Return the [X, Y] coordinate for the center point of the cell that contains the specified text.  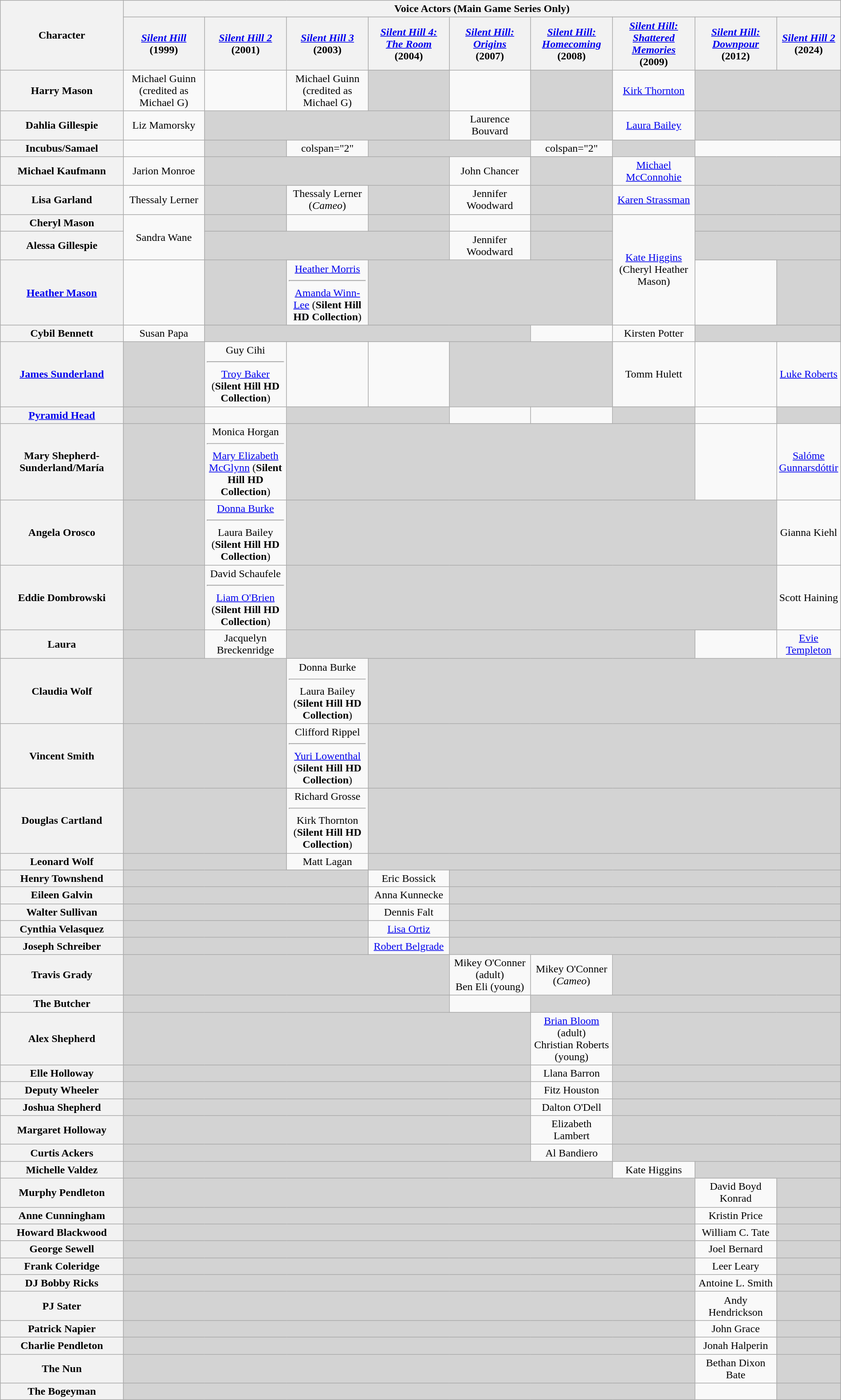
Dalton O'Dell [572, 1107]
Laura [62, 644]
Brian Bloom (adult)Christian Roberts (young) [572, 1039]
Henry Townshend [62, 878]
Walter Sullivan [62, 912]
Llana Barron [572, 1074]
Joel Bernard [735, 1249]
James Sunderland [62, 374]
Eileen Galvin [62, 895]
Michael Kaufmann [62, 171]
Fitz Houston [572, 1090]
Kate Higgins (Cheryl Heather Mason) [654, 270]
The Butcher [62, 1003]
Liz Mamorsky [164, 125]
Voice Actors (Main Game Series Only) [482, 9]
Silent Hill: Shattered Memories(2009) [654, 43]
Kirsten Potter [654, 333]
John Grace [735, 1329]
Howard Blackwood [62, 1232]
Curtis Ackers [62, 1153]
Silent Hill 2(2001) [246, 43]
Cybil Bennett [62, 333]
Alessa Gillespie [62, 246]
Bethan Dixon Bate [735, 1368]
Kristin Price [735, 1215]
Jacquelyn Breckenridge [246, 644]
Pyramid Head [62, 415]
Thessaly Lerner [164, 200]
Elle Holloway [62, 1074]
William C. Tate [735, 1232]
David SchaufeleLiam O'Brien (Silent Hill HD Collection) [246, 598]
Joseph Schreiber [62, 946]
Kate Higgins [654, 1170]
Anna Kunnecke [409, 895]
David Boyd Konrad [735, 1192]
Mikey O'Conner (Cameo) [572, 975]
Sandra Wane [164, 237]
Al Bandiero [572, 1153]
Lisa Garland [62, 200]
Alex Shepherd [62, 1039]
Character [62, 35]
Claudia Wolf [62, 691]
Laurence Bouvard [490, 125]
Lisa Ortiz [409, 929]
Eric Bossick [409, 878]
Silent Hill: Homecoming(2008) [572, 43]
Clifford RippelYuri Lowenthal (Silent Hill HD Collection) [327, 756]
Vincent Smith [62, 756]
Cynthia Velasquez [62, 929]
Elizabeth Lambert [572, 1130]
John Chancer [490, 171]
Silent Hill 4: The Room(2004) [409, 43]
Patrick Napier [62, 1329]
The Nun [62, 1368]
Douglas Cartland [62, 821]
Susan Papa [164, 333]
Karen Strassman [654, 200]
PJ Sater [62, 1306]
Evie Templeton [809, 644]
DJ Bobby Ricks [62, 1283]
Antoine L. Smith [735, 1283]
Angela Orosco [62, 533]
Michelle Valdez [62, 1170]
Luke Roberts [809, 374]
Dahlia Gillespie [62, 125]
Margaret Holloway [62, 1130]
Harry Mason [62, 90]
Guy CihiTroy Baker (Silent Hill HD Collection) [246, 374]
Richard GrosseKirk Thornton (Silent Hill HD Collection) [327, 821]
Silent Hill 2(2024) [809, 43]
Andy Hendrickson [735, 1306]
Mikey O'Conner (adult)Ben Eli (young) [490, 975]
Heather Mason [62, 292]
Tomm Hulett [654, 374]
Leonard Wolf [62, 861]
Matt Lagan [327, 861]
Monica HorganMary Elizabeth McGlynn (Silent Hill HD Collection) [246, 462]
Leer Leary [735, 1266]
Jonah Halperin [735, 1345]
The Bogeyman [62, 1392]
Scott Haining [809, 598]
Silent Hill: Origins (2007) [490, 43]
Cheryl Mason [62, 223]
Murphy Pendleton [62, 1192]
Travis Grady [62, 975]
Kirk Thornton [654, 90]
Salóme Gunnarsdóttir [809, 462]
Laura Bailey [654, 125]
Michael McConnohie [654, 171]
Anne Cunningham [62, 1215]
Dennis Falt [409, 912]
Silent Hill 3(2003) [327, 43]
Joshua Shepherd [62, 1107]
Frank Coleridge [62, 1266]
Charlie Pendleton [62, 1345]
Gianna Kiehl [809, 533]
Silent Hill: Downpour(2012) [735, 43]
Heather MorrisAmanda Winn-Lee (Silent Hill HD Collection) [327, 292]
Silent Hill(1999) [164, 43]
Incubus/Samael [62, 148]
Mary Shepherd-Sunderland/María [62, 462]
Jarion Monroe [164, 171]
Deputy Wheeler [62, 1090]
Thessaly Lerner (Cameo) [327, 200]
George Sewell [62, 1249]
Eddie Dombrowski [62, 598]
Robert Belgrade [409, 946]
